For the text-containing cell, return its midpoint in [X, Y] coordinate format. 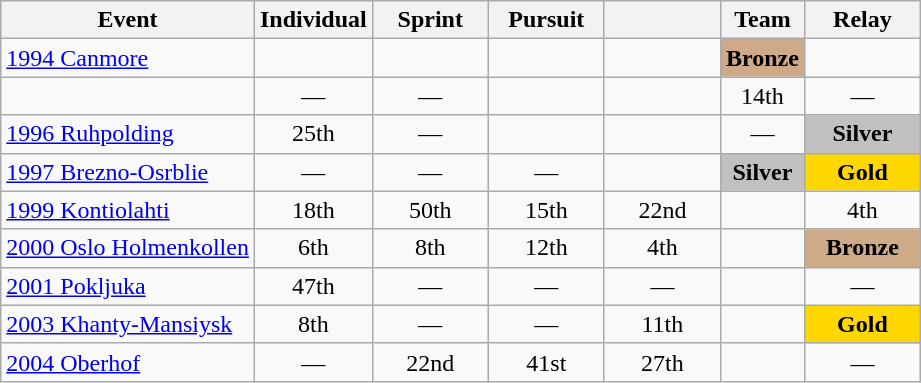
47th [313, 286]
2001 Pokljuka [128, 286]
Team [762, 20]
11th [662, 324]
Sprint [430, 20]
2000 Oslo Holmenkollen [128, 248]
15th [546, 210]
18th [313, 210]
41st [546, 362]
Relay [862, 20]
6th [313, 248]
25th [313, 134]
Event [128, 20]
1999 Kontiolahti [128, 210]
12th [546, 248]
Individual [313, 20]
Pursuit [546, 20]
2004 Oberhof [128, 362]
1994 Canmore [128, 58]
2003 Khanty-Mansiysk [128, 324]
27th [662, 362]
1996 Ruhpolding [128, 134]
1997 Brezno-Osrblie [128, 172]
50th [430, 210]
14th [762, 96]
